Capture the cell that displays the provided text and extract its (X, Y) central coordinate. 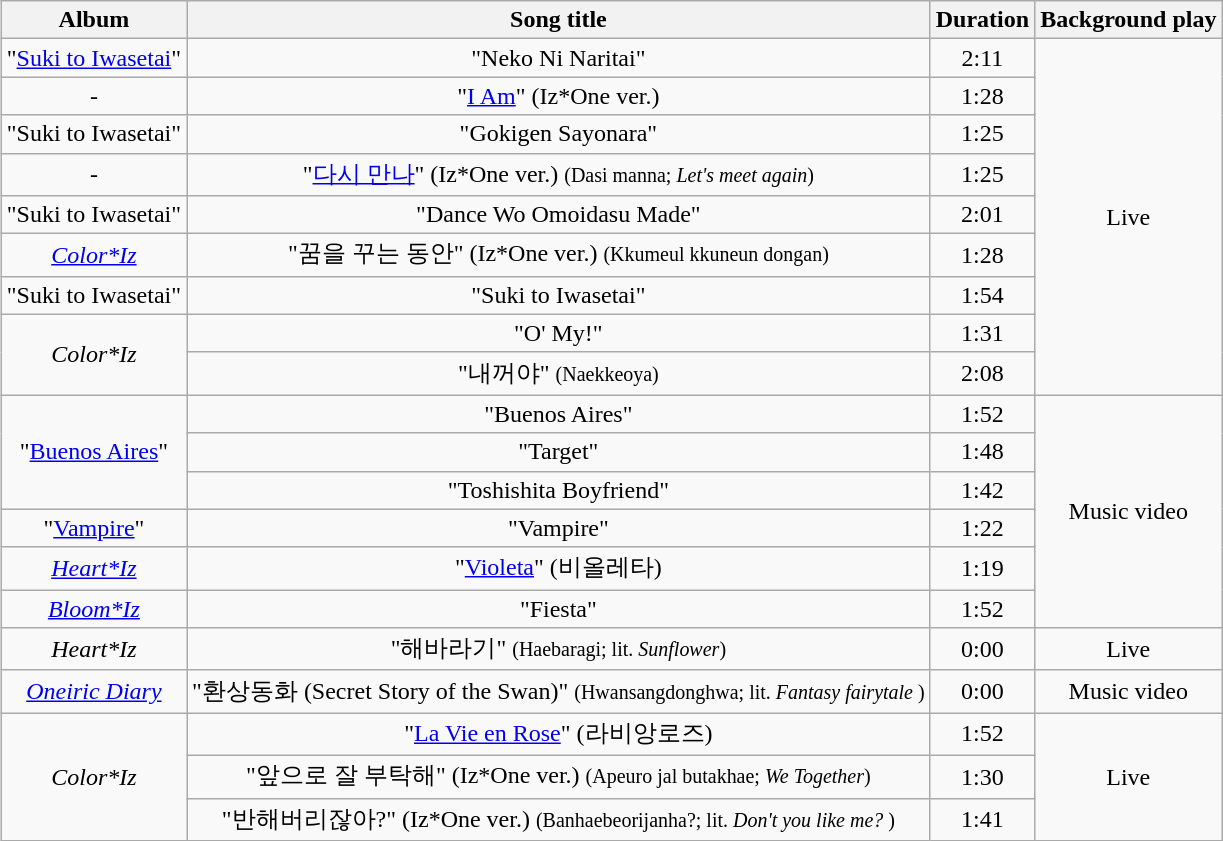
1:31 (982, 333)
"O' My!" (559, 333)
"Toshishita Boyfriend" (559, 490)
2:08 (982, 374)
"앞으로 잘 부탁해" (Iz*One ver.) (Apeuro jal butakhae; We Together) (559, 776)
"반해버리잖아?" (Iz*One ver.) (Banhaebeorijanha?; lit. Don't you like me? ) (559, 820)
Duration (982, 20)
Background play (1128, 20)
"I Am" (Iz*One ver.) (559, 96)
"Violeta" (비올레타) (559, 568)
1:41 (982, 820)
2:01 (982, 215)
"환상동화 (Secret Story of the Swan)" (Hwansangdonghwa; lit. Fantasy fairytale ) (559, 692)
"다시 만나" (Iz*One ver.) (Dasi manna; Let's meet again) (559, 174)
"Fiesta" (559, 609)
Bloom*Iz (94, 609)
"Neko Ni Naritai" (559, 58)
1:30 (982, 776)
"해바라기" (Haebaragi; lit. Sunflower) (559, 650)
"La Vie en Rose" (라비앙로즈) (559, 734)
1:48 (982, 452)
"Target" (559, 452)
2:11 (982, 58)
1:22 (982, 528)
Album (94, 20)
"Gokigen Sayonara" (559, 134)
Song title (559, 20)
"내꺼야" (Naekkeoya) (559, 374)
"꿈을 꾸는 동안" (Iz*One ver.) (Kkumeul kkuneun dongan) (559, 256)
1:42 (982, 490)
Oneiric Diary (94, 692)
1:54 (982, 295)
1:19 (982, 568)
"Dance Wo Omoidasu Made" (559, 215)
